Output the [X, Y] coordinate of the center of the cell containing the given text.  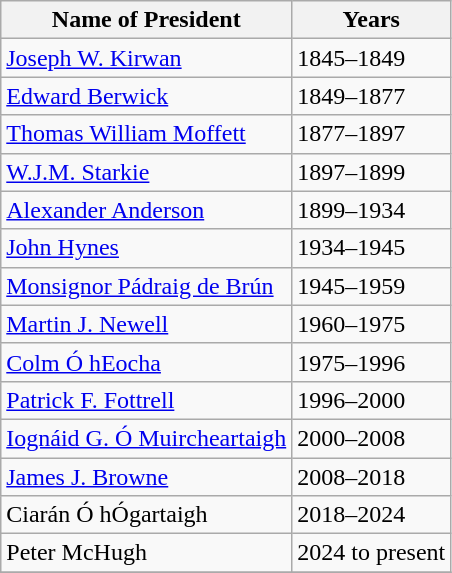
1897–1899 [372, 172]
2024 to present [372, 553]
Monsignor Pádraig de Brún [146, 286]
Joseph W. Kirwan [146, 58]
2018–2024 [372, 515]
Edward Berwick [146, 96]
1849–1877 [372, 96]
Colm Ó hEocha [146, 362]
1899–1934 [372, 210]
Martin J. Newell [146, 324]
Patrick F. Fottrell [146, 400]
Alexander Anderson [146, 210]
Thomas William Moffett [146, 134]
W.J.M. Starkie [146, 172]
2000–2008 [372, 438]
2008–2018 [372, 477]
1945–1959 [372, 286]
1845–1849 [372, 58]
Ciarán Ó hÓgartaigh [146, 515]
James J. Browne [146, 477]
1996–2000 [372, 400]
Years [372, 20]
1934–1945 [372, 248]
1877–1897 [372, 134]
Peter McHugh [146, 553]
1975–1996 [372, 362]
Name of President [146, 20]
Iognáid G. Ó Muircheartaigh [146, 438]
John Hynes [146, 248]
1960–1975 [372, 324]
